Capture the cell that displays the provided text and extract its [X, Y] central coordinate. 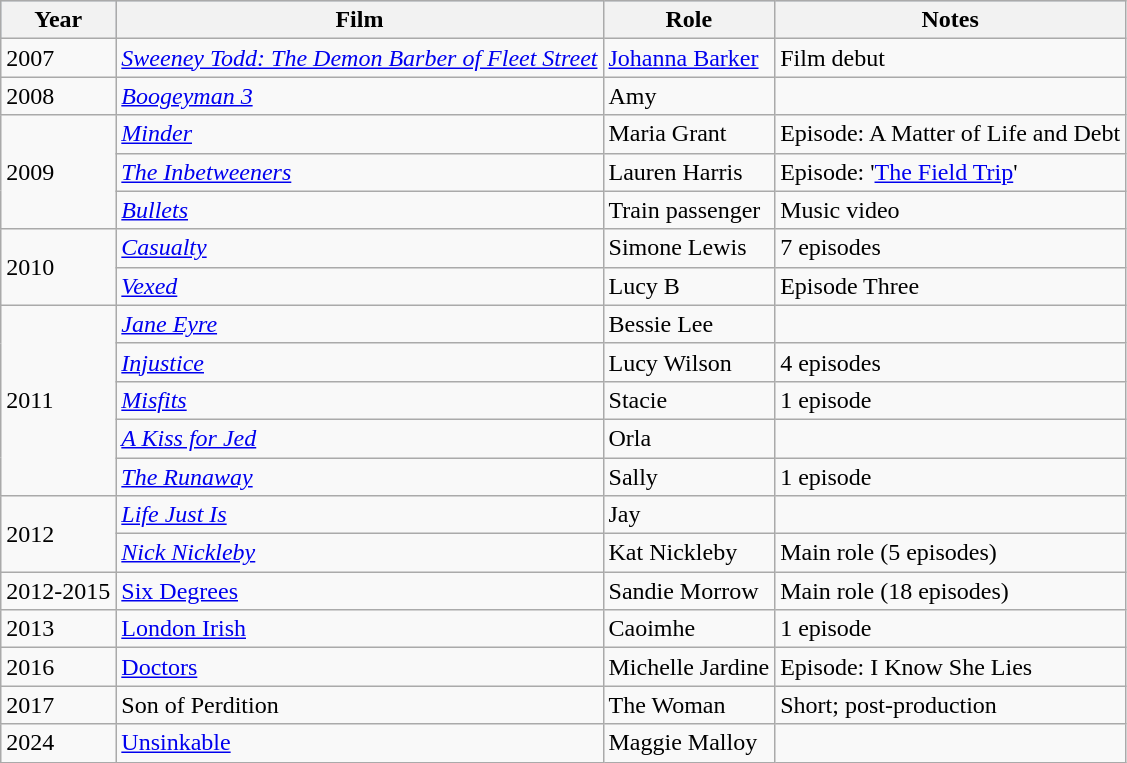
Johanna Barker [689, 58]
Short; post-production [950, 705]
Caoimhe [689, 629]
2011 [58, 400]
Doctors [360, 667]
2016 [58, 667]
Episode Three [950, 286]
Vexed [360, 286]
The Inbetweeners [360, 172]
Train passenger [689, 210]
Boogeyman 3 [360, 96]
Son of Perdition [360, 705]
2013 [58, 629]
Unsinkable [360, 743]
2017 [58, 705]
Maggie Malloy [689, 743]
Kat Nickleby [689, 553]
Lucy Wilson [689, 362]
London Irish [360, 629]
Main role (18 episodes) [950, 591]
Main role (5 episodes) [950, 553]
Minder [360, 134]
2024 [58, 743]
2009 [58, 172]
Stacie [689, 400]
2012 [58, 534]
Episode: A Matter of Life and Debt [950, 134]
Lauren Harris [689, 172]
Sally [689, 477]
2010 [58, 267]
Casualty [360, 248]
2008 [58, 96]
Injustice [360, 362]
7 episodes [950, 248]
The Runaway [360, 477]
Simone Lewis [689, 248]
Lucy B [689, 286]
Amy [689, 96]
Year [58, 20]
Episode: 'The Field Trip' [950, 172]
Film [360, 20]
4 episodes [950, 362]
Maria Grant [689, 134]
Sandie Morrow [689, 591]
Episode: I Know She Lies [950, 667]
Misfits [360, 400]
Film debut [950, 58]
Nick Nickleby [360, 553]
Life Just Is [360, 515]
Music video [950, 210]
Bullets [360, 210]
Jay [689, 515]
Jane Eyre [360, 324]
2012-2015 [58, 591]
Bessie Lee [689, 324]
Orla [689, 438]
Sweeney Todd: The Demon Barber of Fleet Street [360, 58]
A Kiss for Jed [360, 438]
Notes [950, 20]
Role [689, 20]
The Woman [689, 705]
2007 [58, 58]
Michelle Jardine [689, 667]
Six Degrees [360, 591]
